Locate the cell with the specified text and output its (x, y) center coordinate. 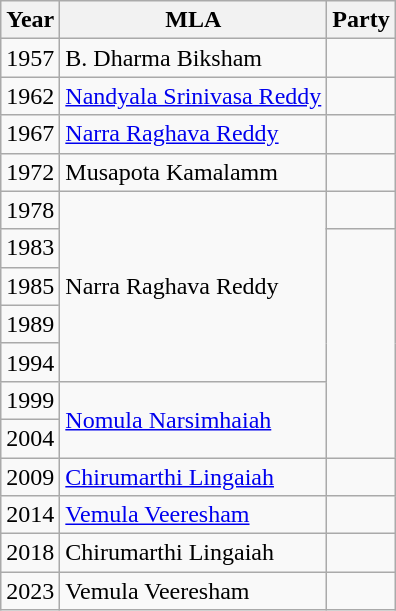
Musapota Kamalamm (194, 172)
2009 (30, 477)
B. Dharma Biksham (194, 58)
1999 (30, 400)
Party (361, 20)
1962 (30, 96)
1957 (30, 58)
2014 (30, 515)
1989 (30, 324)
Year (30, 20)
2023 (30, 591)
Nandyala Srinivasa Reddy (194, 96)
1967 (30, 134)
1978 (30, 210)
Nomula Narsimhaiah (194, 419)
2018 (30, 553)
2004 (30, 438)
1983 (30, 248)
1994 (30, 362)
1985 (30, 286)
MLA (194, 20)
1972 (30, 172)
